Scan for the cell matching the given text and deliver its [x, y] coordinate at center. 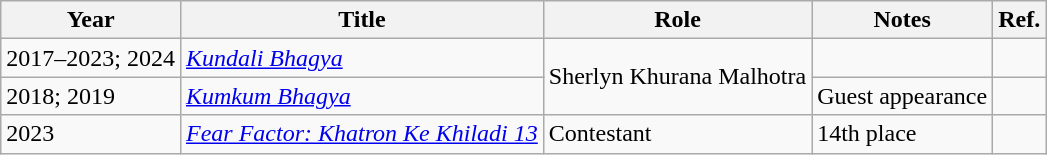
Contestant [677, 134]
Ref. [1020, 20]
Sherlyn Khurana Malhotra [677, 77]
Role [677, 20]
14th place [902, 134]
2018; 2019 [91, 96]
Kumkum Bhagya [362, 96]
Title [362, 20]
Fear Factor: Khatron Ke Khiladi 13 [362, 134]
Guest appearance [902, 96]
2017–2023; 2024 [91, 58]
Notes [902, 20]
Kundali Bhagya [362, 58]
2023 [91, 134]
Year [91, 20]
